Return the [x, y] coordinate for the center point of the cell that contains the specified text.  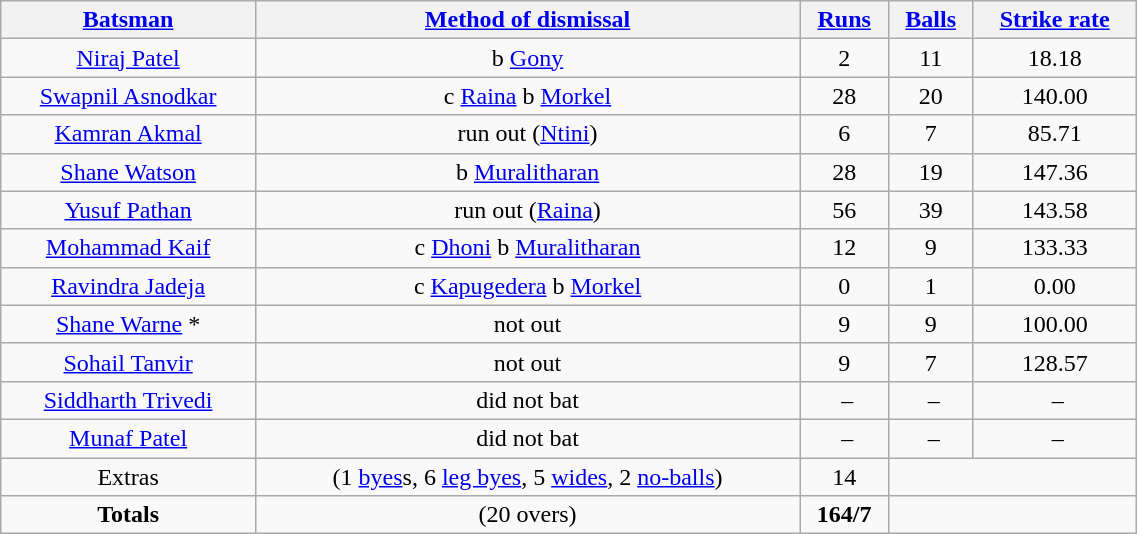
Batsman [128, 20]
0 [844, 286]
Sohail Tanvir [128, 362]
Kamran Akmal [128, 134]
Swapnil Asnodkar [128, 96]
b Gony [527, 58]
Ravindra Jadeja [128, 286]
100.00 [1055, 324]
1 [931, 286]
Runs [844, 20]
0.00 [1055, 286]
Munaf Patel [128, 438]
56 [844, 210]
133.33 [1055, 248]
Niraj Patel [128, 58]
140.00 [1055, 96]
Shane Warne * [128, 324]
128.57 [1055, 362]
147.36 [1055, 172]
14 [844, 477]
Mohammad Kaif [128, 248]
Yusuf Pathan [128, 210]
b Muralitharan [527, 172]
c Kapugedera b Morkel [527, 286]
6 [844, 134]
(1 byess, 6 leg byes, 5 wides, 2 no-balls) [527, 477]
Method of dismissal [527, 20]
(20 overs) [527, 515]
Totals [128, 515]
39 [931, 210]
c Dhoni b Muralitharan [527, 248]
Balls [931, 20]
164/7 [844, 515]
run out (Raina) [527, 210]
12 [844, 248]
19 [931, 172]
11 [931, 58]
Shane Watson [128, 172]
run out (Ntini) [527, 134]
Extras [128, 477]
20 [931, 96]
18.18 [1055, 58]
Siddharth Trivedi [128, 400]
2 [844, 58]
85.71 [1055, 134]
143.58 [1055, 210]
Strike rate [1055, 20]
c Raina b Morkel [527, 96]
